Identify which cell holds the provided text, then report its [x, y] central coordinate. 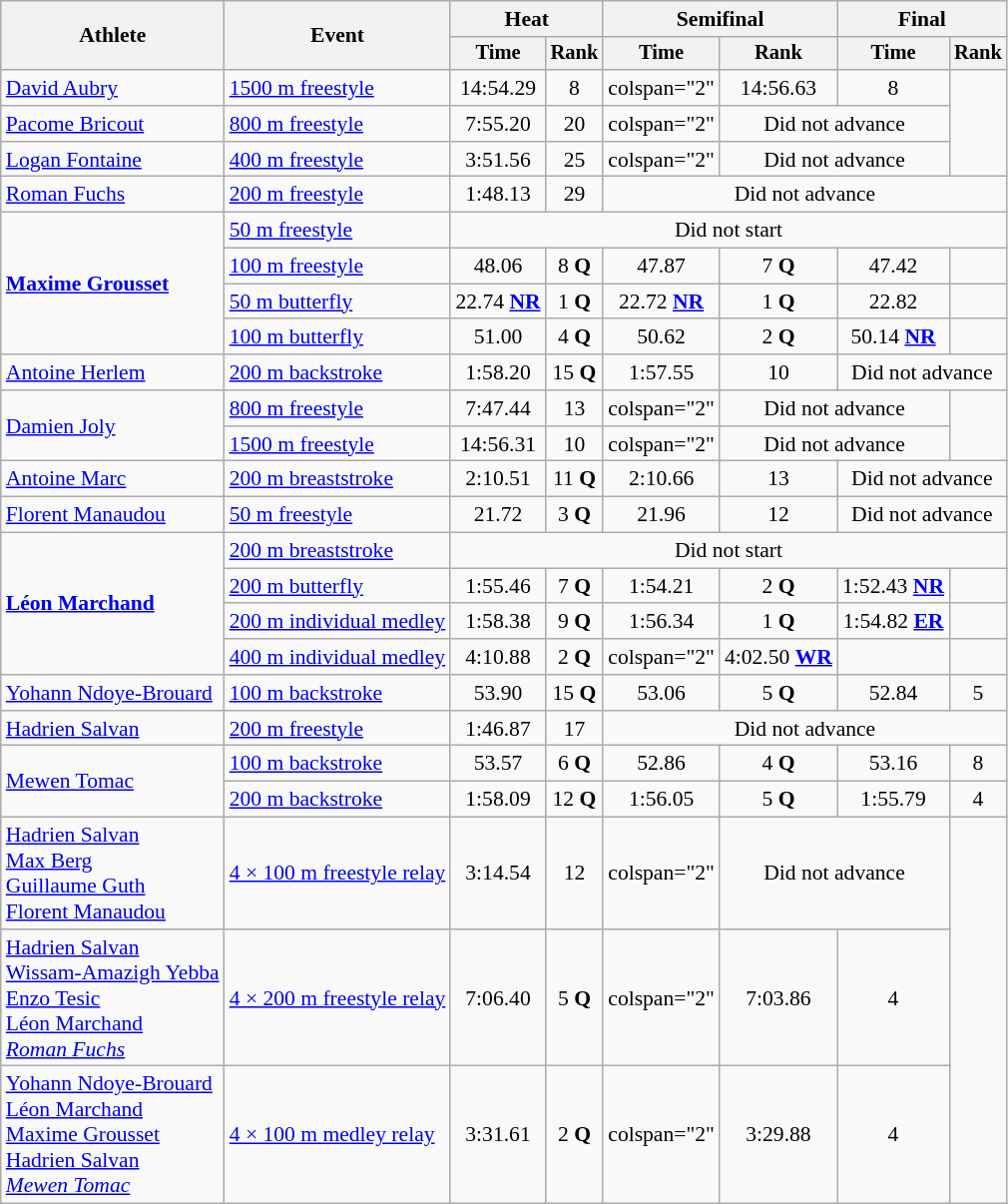
7:06.40 [497, 998]
Hadrien Salvan [113, 729]
1:54.21 [661, 586]
1:58.38 [497, 622]
200 m individual medley [337, 622]
8 Q [575, 267]
22.82 [893, 301]
3:51.56 [497, 160]
52.86 [661, 764]
Semifinal [721, 19]
11 Q [575, 479]
4 × 200 m freestyle relay [337, 998]
22.72 NR [661, 301]
7:47.44 [497, 408]
1:58.09 [497, 800]
Yohann Ndoye-Brouard [113, 693]
14:54.29 [497, 88]
20 [575, 124]
Hadrien Salvan Max Berg Guillaume Guth Florent Manaudou [113, 874]
17 [575, 729]
Final [922, 19]
4:02.50 WR [778, 657]
48.06 [497, 267]
52.84 [893, 693]
3:14.54 [497, 874]
7:55.20 [497, 124]
14:56.31 [497, 444]
3:31.61 [497, 1135]
Heat [527, 19]
3 Q [575, 515]
Damien Joly [113, 425]
1:55.79 [893, 800]
1:55.46 [497, 586]
Antoine Herlem [113, 372]
2:10.51 [497, 479]
12 Q [575, 800]
Mewen Tomac [113, 781]
400 m freestyle [337, 160]
4 × 100 m freestyle relay [337, 874]
1:56.05 [661, 800]
400 m individual medley [337, 657]
1:58.20 [497, 372]
47.87 [661, 267]
50 m butterfly [337, 301]
53.06 [661, 693]
David Aubry [113, 88]
2:10.66 [661, 479]
53.57 [497, 764]
50.14 NR [893, 337]
Roman Fuchs [113, 195]
53.16 [893, 764]
100 m freestyle [337, 267]
9 Q [575, 622]
21.72 [497, 515]
1:48.13 [497, 195]
Pacome Bricout [113, 124]
1:56.34 [661, 622]
Event [337, 36]
3:29.88 [778, 1135]
200 m butterfly [337, 586]
4 × 100 m medley relay [337, 1135]
1:46.87 [497, 729]
Athlete [113, 36]
14:56.63 [778, 88]
7:03.86 [778, 998]
Léon Marchand [113, 604]
29 [575, 195]
6 Q [575, 764]
4:10.88 [497, 657]
Antoine Marc [113, 479]
50.62 [661, 337]
53.90 [497, 693]
47.42 [893, 267]
1:57.55 [661, 372]
Florent Manaudou [113, 515]
21.96 [661, 515]
5 [978, 693]
25 [575, 160]
1:52.43 NR [893, 586]
Hadrien Salvan Wissam-Amazigh Yebba Enzo TesicLéon MarchandRoman Fuchs [113, 998]
100 m butterfly [337, 337]
Logan Fontaine [113, 160]
22.74 NR [497, 301]
Yohann Ndoye-BrouardLéon MarchandMaxime GroussetHadrien SalvanMewen Tomac [113, 1135]
51.00 [497, 337]
Maxime Grousset [113, 284]
1:54.82 ER [893, 622]
